Return the [x, y] coordinate for the center point of the cell that contains the specified text.  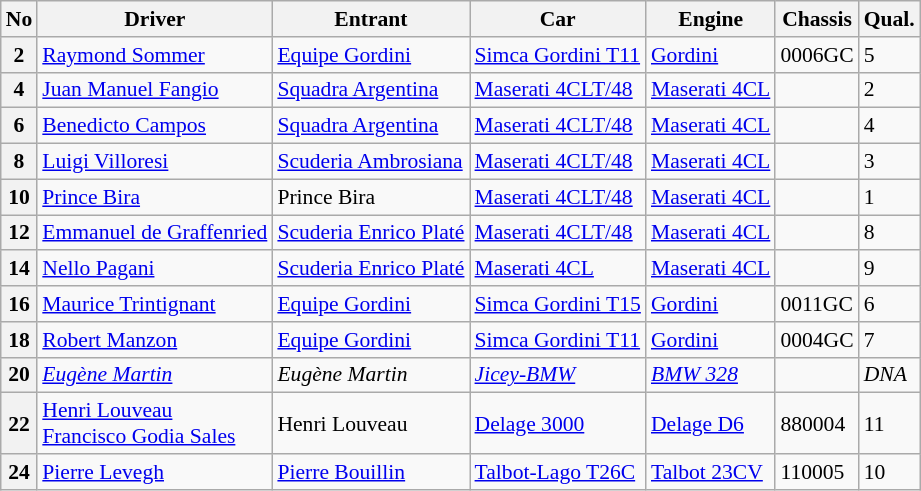
Juan Manuel Fangio [154, 90]
18 [20, 340]
Henri Louveau Francisco Godia Sales [154, 424]
Engine [710, 19]
24 [20, 472]
Car [558, 19]
16 [20, 304]
Benedicto Campos [154, 126]
110005 [816, 472]
Entrant [370, 19]
12 [20, 233]
Luigi Villoresi [154, 162]
3 [890, 162]
Emmanuel de Graffenried [154, 233]
No [20, 19]
Chassis [816, 19]
1 [890, 197]
Maurice Trintignant [154, 304]
5 [890, 55]
Pierre Levegh [154, 472]
11 [890, 424]
Delage D6 [710, 424]
Simca Gordini T15 [558, 304]
20 [20, 375]
Robert Manzon [154, 340]
Driver [154, 19]
Henri Louveau [370, 424]
BMW 328 [710, 375]
Qual. [890, 19]
9 [890, 269]
0011GC [816, 304]
DNA [890, 375]
22 [20, 424]
880004 [816, 424]
Delage 3000 [558, 424]
Raymond Sommer [154, 55]
Talbot 23CV [710, 472]
Scuderia Ambrosiana [370, 162]
0006GC [816, 55]
0004GC [816, 340]
Talbot-Lago T26C [558, 472]
Nello Pagani [154, 269]
14 [20, 269]
Jicey-BMW [558, 375]
Pierre Bouillin [370, 472]
7 [890, 340]
